Return the (X, Y) coordinate for the center point of the cell that contains the specified text.  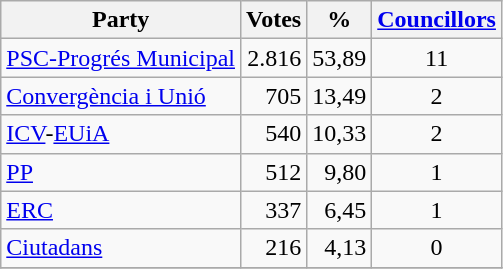
0 (437, 248)
Ciutadans (121, 248)
ERC (121, 210)
Convergència i Unió (121, 96)
216 (273, 248)
337 (273, 210)
13,49 (340, 96)
9,80 (340, 172)
Votes (273, 20)
Councillors (437, 20)
ICV-EUiA (121, 134)
PSC-Progrés Municipal (121, 58)
10,33 (340, 134)
PP (121, 172)
Party (121, 20)
2.816 (273, 58)
705 (273, 96)
512 (273, 172)
11 (437, 58)
4,13 (340, 248)
53,89 (340, 58)
% (340, 20)
540 (273, 134)
6,45 (340, 210)
